Extract the (X, Y) coordinate from the center of the cell holding the provided text.  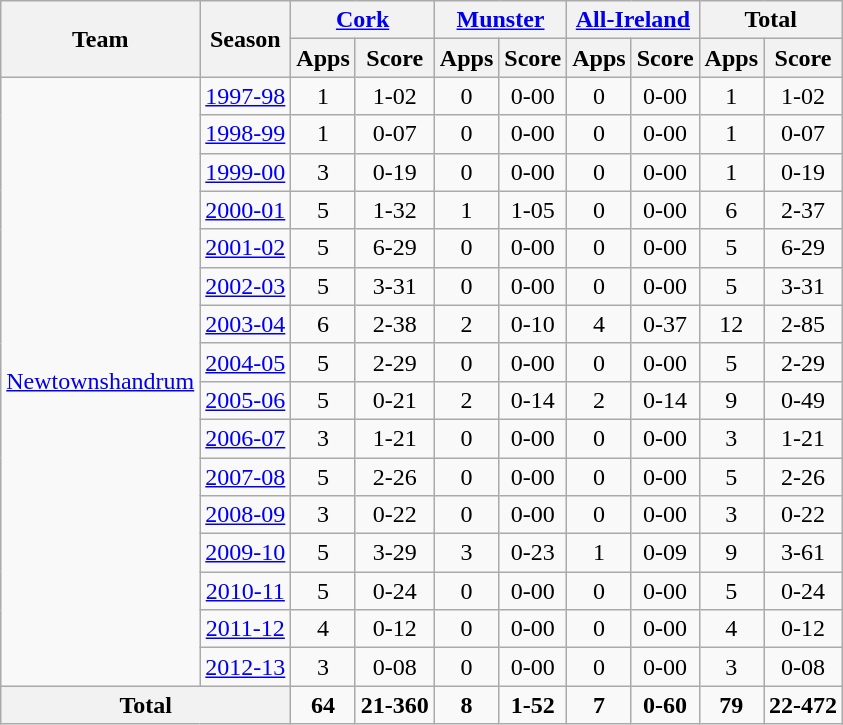
0-21 (394, 400)
2003-04 (246, 324)
1997-98 (246, 96)
1-05 (533, 210)
0-23 (533, 553)
2002-03 (246, 286)
21-360 (394, 705)
3-29 (394, 553)
2006-07 (246, 438)
1-52 (533, 705)
1999-00 (246, 172)
0-10 (533, 324)
2004-05 (246, 362)
2011-12 (246, 629)
2001-02 (246, 248)
2-37 (804, 210)
2000-01 (246, 210)
8 (466, 705)
1-32 (394, 210)
12 (731, 324)
Team (100, 39)
2-85 (804, 324)
Cork (362, 20)
0-37 (665, 324)
0-60 (665, 705)
2007-08 (246, 477)
2-38 (394, 324)
7 (599, 705)
Season (246, 39)
2009-10 (246, 553)
0-09 (665, 553)
2012-13 (246, 667)
2008-09 (246, 515)
Munster (500, 20)
All-Ireland (633, 20)
64 (323, 705)
1998-99 (246, 134)
0-49 (804, 400)
Newtownshandrum (100, 382)
3-61 (804, 553)
2010-11 (246, 591)
2005-06 (246, 400)
79 (731, 705)
22-472 (804, 705)
